Locate the cell with the specified text and output its (X, Y) center coordinate. 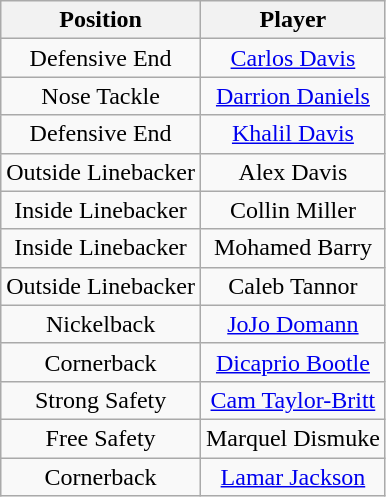
Position (101, 20)
Carlos Davis (292, 58)
Cam Taylor-Britt (292, 400)
Darrion Daniels (292, 96)
Dicaprio Bootle (292, 362)
Mohamed Barry (292, 248)
Marquel Dismuke (292, 438)
Strong Safety (101, 400)
Lamar Jackson (292, 477)
Player (292, 20)
Nickelback (101, 324)
Khalil Davis (292, 134)
Caleb Tannor (292, 286)
Free Safety (101, 438)
Nose Tackle (101, 96)
Alex Davis (292, 172)
Collin Miller (292, 210)
JoJo Domann (292, 324)
